Find where the given text appears and provide that cell's center as [X, Y] coordinate. 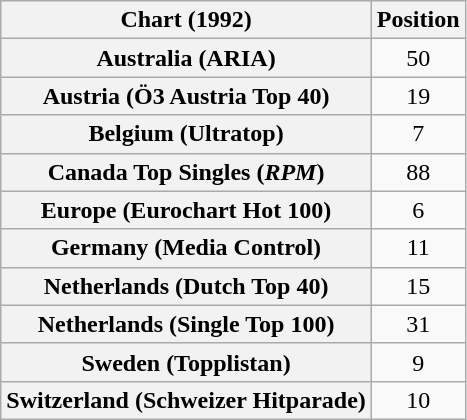
50 [418, 58]
11 [418, 248]
31 [418, 324]
Sweden (Topplistan) [186, 362]
Netherlands (Single Top 100) [186, 324]
Europe (Eurochart Hot 100) [186, 210]
7 [418, 134]
Switzerland (Schweizer Hitparade) [186, 400]
10 [418, 400]
Canada Top Singles (RPM) [186, 172]
19 [418, 96]
88 [418, 172]
6 [418, 210]
9 [418, 362]
Australia (ARIA) [186, 58]
Chart (1992) [186, 20]
15 [418, 286]
Netherlands (Dutch Top 40) [186, 286]
Germany (Media Control) [186, 248]
Austria (Ö3 Austria Top 40) [186, 96]
Belgium (Ultratop) [186, 134]
Position [418, 20]
